Find where the given text appears and provide that cell's center as (X, Y) coordinate. 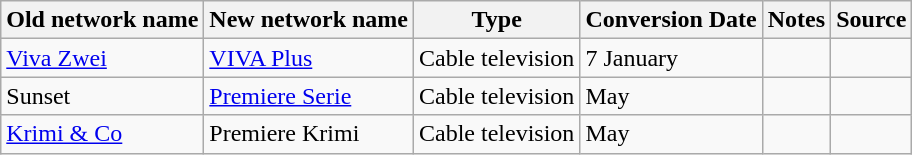
VIVA Plus (309, 58)
Viva Zwei (102, 58)
Premiere Krimi (309, 134)
Notes (796, 20)
Type (497, 20)
Source (872, 20)
Old network name (102, 20)
7 January (671, 58)
Sunset (102, 96)
Conversion Date (671, 20)
New network name (309, 20)
Premiere Serie (309, 96)
Krimi & Co (102, 134)
